Return [x, y] of the center of cell containing provided text 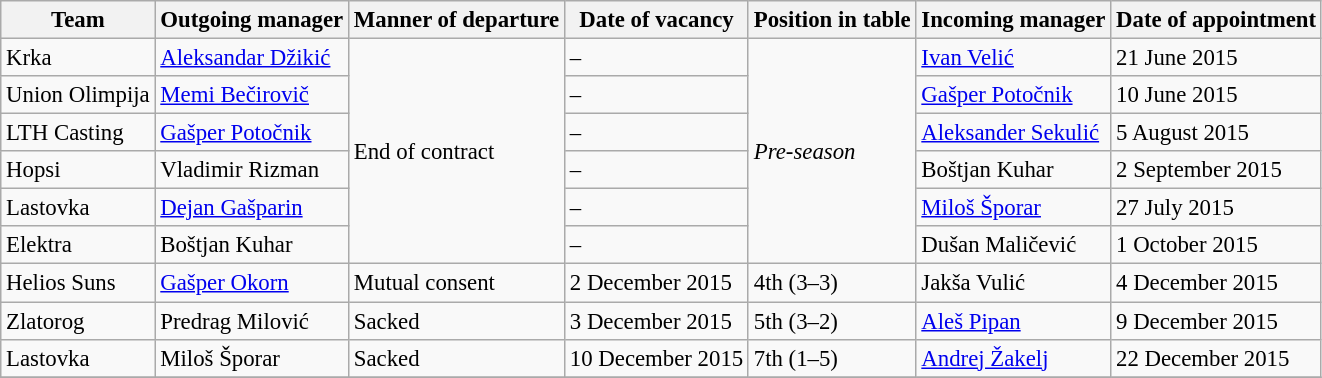
5 August 2015 [1216, 133]
Aleksandar Džikić [252, 58]
1 October 2015 [1216, 245]
Gašper Okorn [252, 283]
Predrag Milović [252, 321]
Position in table [832, 20]
Hopsi [78, 170]
Pre-season [832, 152]
Team [78, 20]
9 December 2015 [1216, 321]
Jakša Vulić [1014, 283]
4 December 2015 [1216, 283]
Outgoing manager [252, 20]
Aleš Pipan [1014, 321]
4th (3–3) [832, 283]
Vladimir Rizman [252, 170]
Union Olimpija [78, 95]
27 July 2015 [1216, 208]
2 December 2015 [657, 283]
22 December 2015 [1216, 358]
Dejan Gašparin [252, 208]
Mutual consent [456, 283]
Elektra [78, 245]
Krka [78, 58]
Memi Bečirovič [252, 95]
21 June 2015 [1216, 58]
Manner of departure [456, 20]
Date of vacancy [657, 20]
3 December 2015 [657, 321]
Andrej Žakelj [1014, 358]
Aleksander Sekulić [1014, 133]
Dušan Maličević [1014, 245]
Date of appointment [1216, 20]
5th (3–2) [832, 321]
End of contract [456, 152]
7th (1–5) [832, 358]
2 September 2015 [1216, 170]
Helios Suns [78, 283]
Ivan Velić [1014, 58]
LTH Casting [78, 133]
Zlatorog [78, 321]
Incoming manager [1014, 20]
10 December 2015 [657, 358]
10 June 2015 [1216, 95]
